Search for the cell housing the specified text and yield its [X, Y] center coordinate. 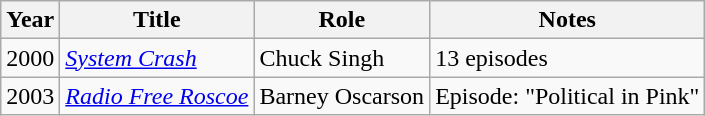
Radio Free Roscoe [157, 96]
Year [30, 20]
System Crash [157, 58]
Episode: "Political in Pink" [568, 96]
Notes [568, 20]
Chuck Singh [342, 58]
2003 [30, 96]
2000 [30, 58]
Barney Oscarson [342, 96]
13 episodes [568, 58]
Role [342, 20]
Title [157, 20]
